Identify which cell holds the provided text, then report its (x, y) central coordinate. 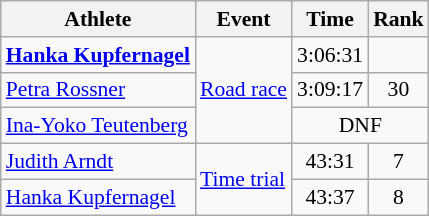
43:37 (330, 197)
43:31 (330, 162)
7 (398, 162)
Time trial (244, 180)
30 (398, 90)
Time (330, 19)
Athlete (98, 19)
8 (398, 197)
3:09:17 (330, 90)
Ina-Yoko Teutenberg (98, 126)
3:06:31 (330, 55)
Event (244, 19)
Rank (398, 19)
Road race (244, 90)
Petra Rossner (98, 90)
DNF (360, 126)
Judith Arndt (98, 162)
